Search for the cell housing the specified text and yield its (x, y) center coordinate. 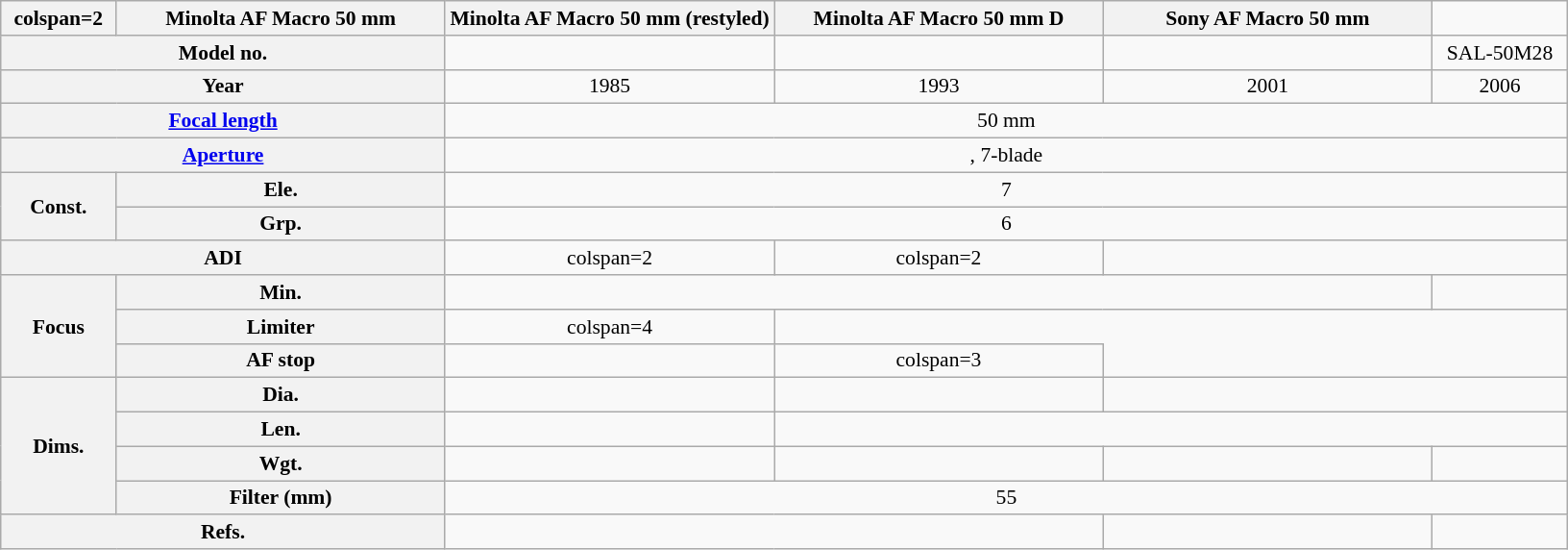
, 7-blade (1006, 156)
Model no. (223, 53)
7 (1006, 189)
colspan=3 (939, 361)
ADI (223, 259)
SAL-50M28 (1501, 53)
Refs. (223, 533)
Minolta AF Macro 50 mm D (939, 18)
Wgt. (281, 463)
colspan=4 (609, 327)
Year (223, 87)
Dia. (281, 395)
Limiter (281, 327)
Dims. (59, 446)
AF stop (281, 361)
2006 (1501, 87)
6 (1006, 224)
Len. (281, 430)
Minolta AF Macro 50 mm (281, 18)
55 (1006, 498)
Aperture (223, 156)
2001 (1267, 87)
Grp. (281, 224)
1985 (609, 87)
1993 (939, 87)
Minolta AF Macro 50 mm (restyled) (609, 18)
Min. (281, 292)
Sony AF Macro 50 mm (1267, 18)
Ele. (281, 189)
Const. (59, 206)
Focal length (223, 121)
Filter (mm) (281, 498)
Focus (59, 327)
50 mm (1006, 121)
